Find where the given text appears and provide that cell's center as [x, y] coordinate. 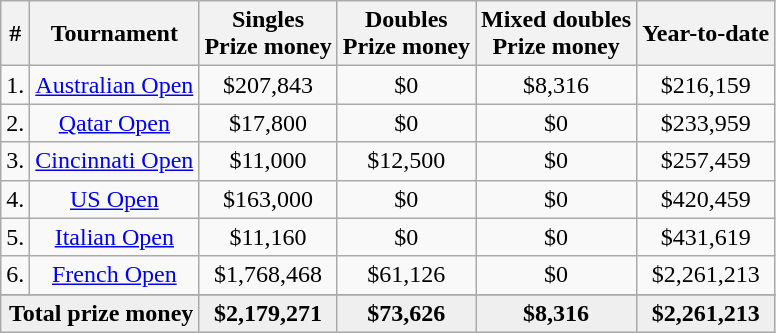
Qatar Open [114, 123]
Total prize money [100, 313]
$2,179,271 [268, 313]
$11,000 [268, 161]
$1,768,468 [268, 275]
5. [16, 237]
Tournament [114, 34]
$17,800 [268, 123]
Australian Open [114, 85]
French Open [114, 275]
1. [16, 85]
$207,843 [268, 85]
$420,459 [706, 199]
DoublesPrize money [406, 34]
# [16, 34]
$257,459 [706, 161]
6. [16, 275]
US Open [114, 199]
$61,126 [406, 275]
$233,959 [706, 123]
$216,159 [706, 85]
Year-to-date [706, 34]
$12,500 [406, 161]
Cincinnati Open [114, 161]
3. [16, 161]
SinglesPrize money [268, 34]
$11,160 [268, 237]
2. [16, 123]
Mixed doublesPrize money [556, 34]
$163,000 [268, 199]
Italian Open [114, 237]
4. [16, 199]
$431,619 [706, 237]
$73,626 [406, 313]
